Find where the given text appears and provide that cell's center as [X, Y] coordinate. 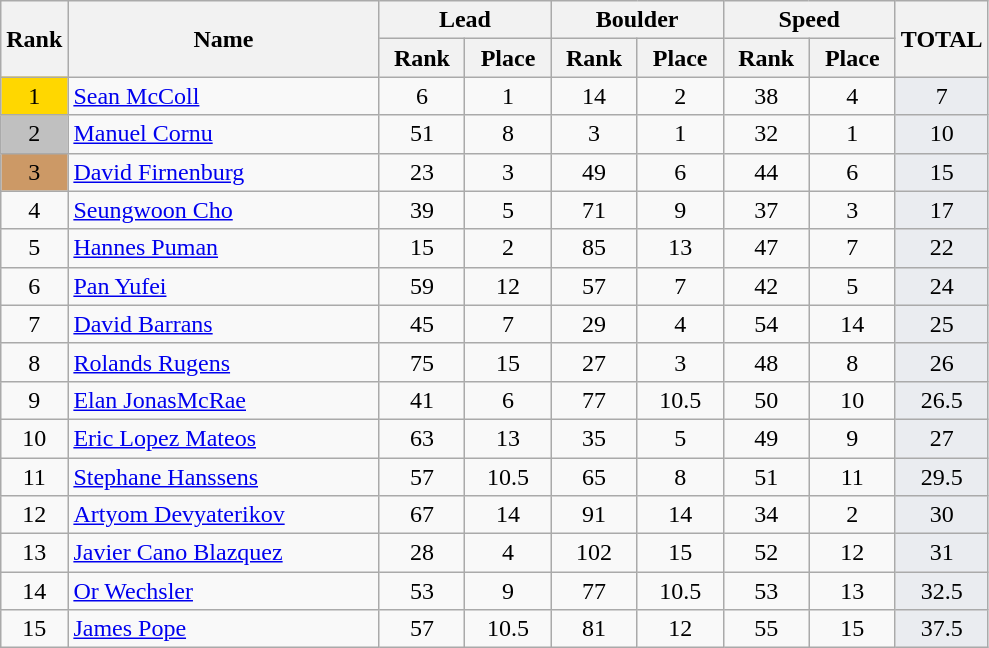
Artyom Devyaterikov [224, 515]
Stephane Hanssens [224, 477]
24 [942, 286]
75 [422, 362]
Sean McColl [224, 96]
39 [422, 210]
29.5 [942, 477]
54 [766, 324]
85 [594, 248]
47 [766, 248]
35 [594, 438]
TOTAL [942, 39]
59 [422, 286]
55 [766, 629]
25 [942, 324]
42 [766, 286]
48 [766, 362]
31 [942, 553]
22 [942, 248]
91 [594, 515]
Boulder [637, 20]
41 [422, 400]
65 [594, 477]
23 [422, 172]
Rolands Rugens [224, 362]
32.5 [942, 591]
Seungwoon Cho [224, 210]
37 [766, 210]
29 [594, 324]
Speed [809, 20]
Pan Yufei [224, 286]
63 [422, 438]
Hannes Puman [224, 248]
Or Wechsler [224, 591]
David Barrans [224, 324]
Name [224, 39]
44 [766, 172]
28 [422, 553]
Manuel Cornu [224, 134]
52 [766, 553]
81 [594, 629]
71 [594, 210]
Elan JonasMcRae [224, 400]
32 [766, 134]
26 [942, 362]
James Pope [224, 629]
38 [766, 96]
Javier Cano Blazquez [224, 553]
26.5 [942, 400]
67 [422, 515]
17 [942, 210]
30 [942, 515]
45 [422, 324]
37.5 [942, 629]
Eric Lopez Mateos [224, 438]
34 [766, 515]
102 [594, 553]
Lead [465, 20]
David Firnenburg [224, 172]
50 [766, 400]
